Return the (X, Y) coordinate for the center point of the cell that contains the specified text.  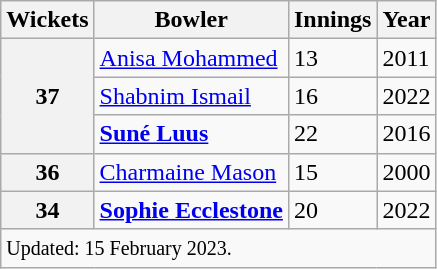
2016 (406, 134)
36 (48, 172)
Shabnim Ismail (191, 96)
Year (406, 20)
15 (332, 172)
Updated: 15 February 2023. (218, 248)
Bowler (191, 20)
2000 (406, 172)
34 (48, 210)
13 (332, 58)
20 (332, 210)
Suné Luus (191, 134)
16 (332, 96)
Wickets (48, 20)
37 (48, 96)
Sophie Ecclestone (191, 210)
2011 (406, 58)
Anisa Mohammed (191, 58)
Innings (332, 20)
Charmaine Mason (191, 172)
22 (332, 134)
